Identify which cell holds the provided text, then report its (x, y) central coordinate. 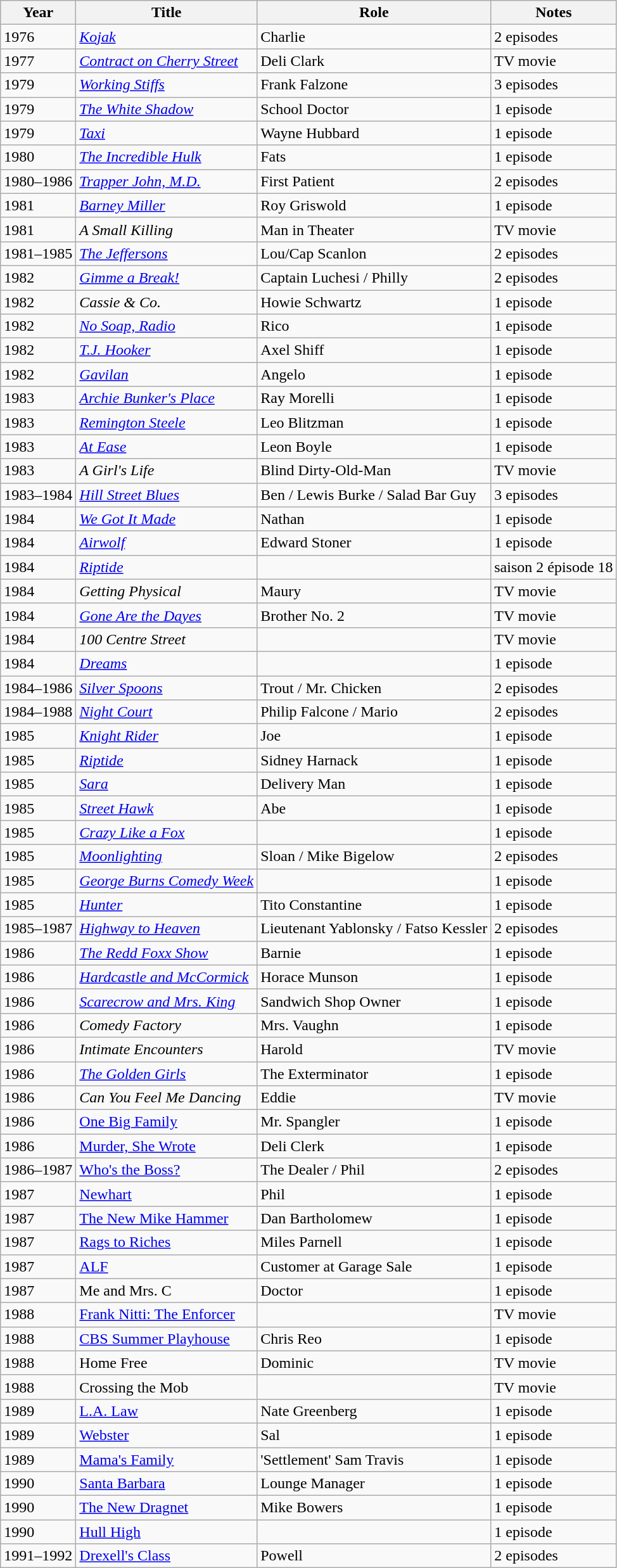
Hull High (167, 1532)
Rags to Riches (167, 1242)
School Doctor (374, 109)
Delivery Man (374, 784)
Taxi (167, 133)
Doctor (374, 1291)
Dan Bartholomew (374, 1218)
The Dealer / Phil (374, 1170)
The New Dragnet (167, 1508)
Night Court (167, 712)
Powell (374, 1556)
CBS Summer Playhouse (167, 1339)
The New Mike Hammer (167, 1218)
Lou/Cap Scanlon (374, 253)
Barney Miller (167, 205)
The Golden Girls (167, 1074)
Getting Physical (167, 591)
Rico (374, 326)
A Small Killing (167, 229)
A Girl's Life (167, 471)
Notes (554, 13)
No Soap, Radio (167, 326)
Ben / Lewis Burke / Salad Bar Guy (374, 495)
Lieutenant Yablonsky / Fatso Kessler (374, 929)
Santa Barbara (167, 1484)
1984–1988 (38, 712)
Deli Clerk (374, 1146)
Year (38, 13)
Miles Parnell (374, 1242)
Sara (167, 784)
At Ease (167, 447)
Moonlighting (167, 857)
Dreams (167, 663)
Tito Constantine (374, 905)
Harold (374, 1049)
Dominic (374, 1363)
Crazy Like a Fox (167, 832)
1980 (38, 157)
Drexell's Class (167, 1556)
Newhart (167, 1194)
Blind Dirty-Old-Man (374, 471)
Street Hawk (167, 808)
Deli Clark (374, 61)
1986–1987 (38, 1170)
Sidney Harnack (374, 760)
Crossing the Mob (167, 1387)
Axel Shiff (374, 350)
The Redd Foxx Show (167, 953)
Lounge Manager (374, 1484)
1980–1986 (38, 181)
Me and Mrs. C (167, 1291)
'Settlement' Sam Travis (374, 1459)
One Big Family (167, 1122)
T.J. Hooker (167, 350)
1983–1984 (38, 495)
Edward Stoner (374, 543)
Roy Griswold (374, 205)
The Incredible Hulk (167, 157)
Sal (374, 1435)
Frank Nitti: The Enforcer (167, 1315)
Working Stiffs (167, 85)
1991–1992 (38, 1556)
Knight Rider (167, 736)
Angelo (374, 374)
1977 (38, 61)
Maury (374, 591)
The Exterminator (374, 1074)
Barnie (374, 953)
First Patient (374, 181)
Mike Bowers (374, 1508)
Chris Reo (374, 1339)
The White Shadow (167, 109)
We Got It Made (167, 519)
Gavilan (167, 374)
ALF (167, 1266)
Fats (374, 157)
1984–1986 (38, 687)
Highway to Heaven (167, 929)
Man in Theater (374, 229)
1976 (38, 37)
Comedy Factory (167, 1025)
Scarecrow and Mrs. King (167, 1001)
Intimate Encounters (167, 1049)
Trout / Mr. Chicken (374, 687)
Gimme a Break! (167, 277)
saison 2 épisode 18 (554, 567)
L.A. Law (167, 1411)
1985–1987 (38, 929)
Mr. Spangler (374, 1122)
The Jeffersons (167, 253)
Captain Luchesi / Philly (374, 277)
100 Centre Street (167, 639)
Sloan / Mike Bigelow (374, 857)
Hardcastle and McCormick (167, 977)
Leo Blitzman (374, 423)
George Burns Comedy Week (167, 881)
Mama's Family (167, 1459)
Kojak (167, 37)
Ray Morelli (374, 398)
Can You Feel Me Dancing (167, 1098)
Webster (167, 1435)
Nate Greenberg (374, 1411)
Brother No. 2 (374, 615)
Who's the Boss? (167, 1170)
Abe (374, 808)
Trapper John, M.D. (167, 181)
Howie Schwartz (374, 302)
Wayne Hubbard (374, 133)
Silver Spoons (167, 687)
Gone Are the Dayes (167, 615)
Hunter (167, 905)
Airwolf (167, 543)
Sandwich Shop Owner (374, 1001)
Archie Bunker's Place (167, 398)
Role (374, 13)
Eddie (374, 1098)
Home Free (167, 1363)
Customer at Garage Sale (374, 1266)
Cassie & Co. (167, 302)
Horace Munson (374, 977)
Frank Falzone (374, 85)
Contract on Cherry Street (167, 61)
Philip Falcone / Mario (374, 712)
Hill Street Blues (167, 495)
Murder, She Wrote (167, 1146)
Leon Boyle (374, 447)
Remington Steele (167, 423)
Joe (374, 736)
1981–1985 (38, 253)
Mrs. Vaughn (374, 1025)
Title (167, 13)
Charlie (374, 37)
Nathan (374, 519)
Phil (374, 1194)
